Provide the (x, y) coordinate of the cell's center where the given text is located.  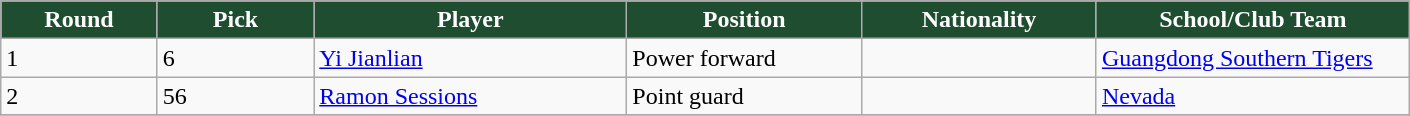
Nevada (1252, 96)
Round (80, 20)
2 (80, 96)
Power forward (744, 58)
Point guard (744, 96)
Player (470, 20)
School/Club Team (1252, 20)
Pick (236, 20)
Nationality (980, 20)
Ramon Sessions (470, 96)
Guangdong Southern Tigers (1252, 58)
6 (236, 58)
56 (236, 96)
Yi Jianlian (470, 58)
1 (80, 58)
Position (744, 20)
